Find where the given text appears and provide that cell's center as [X, Y] coordinate. 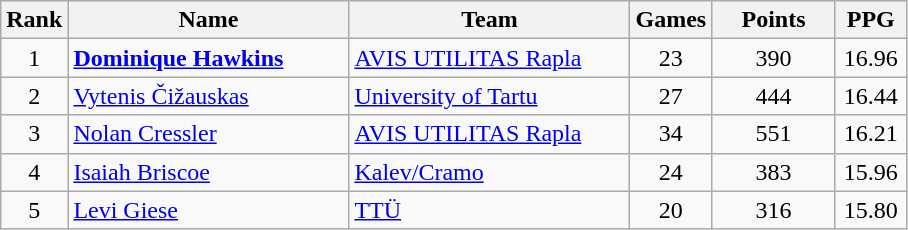
15.80 [870, 210]
4 [34, 172]
24 [671, 172]
Isaiah Briscoe [208, 172]
551 [774, 134]
444 [774, 96]
TTÜ [490, 210]
Points [774, 20]
Nolan Cressler [208, 134]
16.96 [870, 58]
Name [208, 20]
3 [34, 134]
316 [774, 210]
Dominique Hawkins [208, 58]
Levi Giese [208, 210]
5 [34, 210]
23 [671, 58]
27 [671, 96]
University of Tartu [490, 96]
2 [34, 96]
1 [34, 58]
20 [671, 210]
390 [774, 58]
Kalev/Cramo [490, 172]
Rank [34, 20]
Games [671, 20]
16.21 [870, 134]
34 [671, 134]
Team [490, 20]
PPG [870, 20]
Vytenis Čižauskas [208, 96]
383 [774, 172]
15.96 [870, 172]
16.44 [870, 96]
